Scan for the cell matching the given text and deliver its [x, y] coordinate at center. 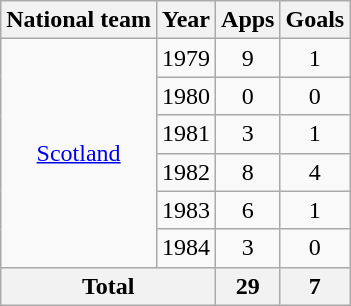
Year [186, 20]
7 [315, 286]
National team [79, 20]
1981 [186, 134]
1983 [186, 210]
6 [248, 210]
Scotland [79, 153]
1982 [186, 172]
1980 [186, 96]
4 [315, 172]
29 [248, 286]
8 [248, 172]
Total [108, 286]
1984 [186, 248]
1979 [186, 58]
Goals [315, 20]
9 [248, 58]
Apps [248, 20]
